Pinpoint the cell where the given text exists, returning its [x, y] midpoint coordinate. 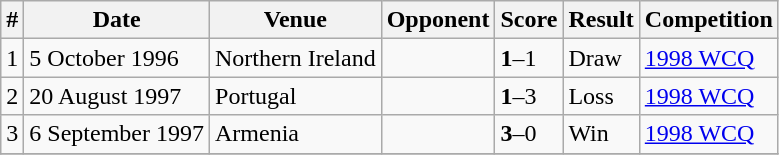
Armenia [296, 134]
Win [601, 134]
Draw [601, 58]
Result [601, 20]
3–0 [529, 134]
1–3 [529, 96]
5 October 1996 [117, 58]
Loss [601, 96]
Date [117, 20]
Opponent [438, 20]
3 [12, 134]
6 September 1997 [117, 134]
Venue [296, 20]
1 [12, 58]
2 [12, 96]
Score [529, 20]
Portugal [296, 96]
# [12, 20]
1–1 [529, 58]
Northern Ireland [296, 58]
20 August 1997 [117, 96]
Competition [708, 20]
